For the text-containing cell, return its midpoint in [x, y] coordinate format. 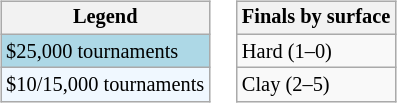
Legend [105, 18]
$10/15,000 tournaments [105, 85]
Hard (1–0) [316, 51]
$25,000 tournaments [105, 51]
Clay (2–5) [316, 85]
Finals by surface [316, 18]
